Detect which cell encompasses the target text, then output its [x, y] center coordinate. 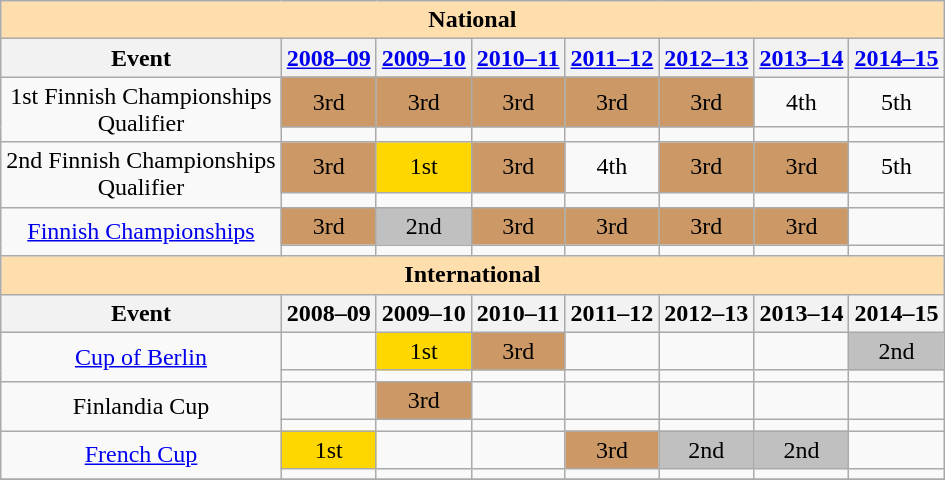
Finnish Championships [141, 232]
International [472, 275]
1st Finnish ChampionshipsQualifier [141, 110]
Finlandia Cup [141, 406]
Cup of Berlin [141, 356]
French Cup [141, 454]
National [472, 20]
2nd Finnish ChampionshipsQualifier [141, 174]
